Detect which cell encompasses the target text, then output its [x, y] center coordinate. 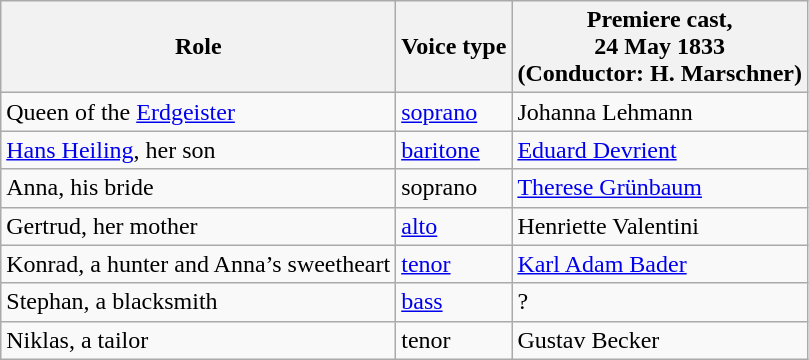
Konrad, a hunter and Anna’s sweetheart [198, 264]
Therese Grünbaum [660, 188]
Eduard Devrient [660, 150]
Karl Adam Bader [660, 264]
Johanna Lehmann [660, 112]
Gertrud, her mother [198, 226]
Role [198, 47]
Voice type [454, 47]
Henriette Valentini [660, 226]
bass [454, 302]
Niklas, a tailor [198, 340]
baritone [454, 150]
alto [454, 226]
Anna, his bride [198, 188]
Gustav Becker [660, 340]
Queen of the Erdgeister [198, 112]
? [660, 302]
Hans Heiling, her son [198, 150]
Stephan, a blacksmith [198, 302]
Premiere cast,24 May 1833(Conductor: H. Marschner) [660, 47]
